Pinpoint the cell where the given text exists, returning its (X, Y) midpoint coordinate. 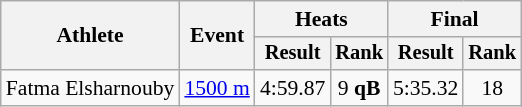
4:59.87 (292, 88)
5:35.32 (426, 88)
1500 m (216, 88)
18 (492, 88)
Fatma Elsharnouby (90, 88)
Event (216, 36)
Athlete (90, 36)
Heats (322, 19)
Final (454, 19)
9 qB (359, 88)
